Detect which cell encompasses the target text, then output its [X, Y] center coordinate. 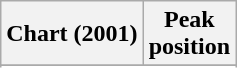
Chart (2001) [72, 34]
Peakposition [189, 34]
